Detect which cell encompasses the target text, then output its [X, Y] center coordinate. 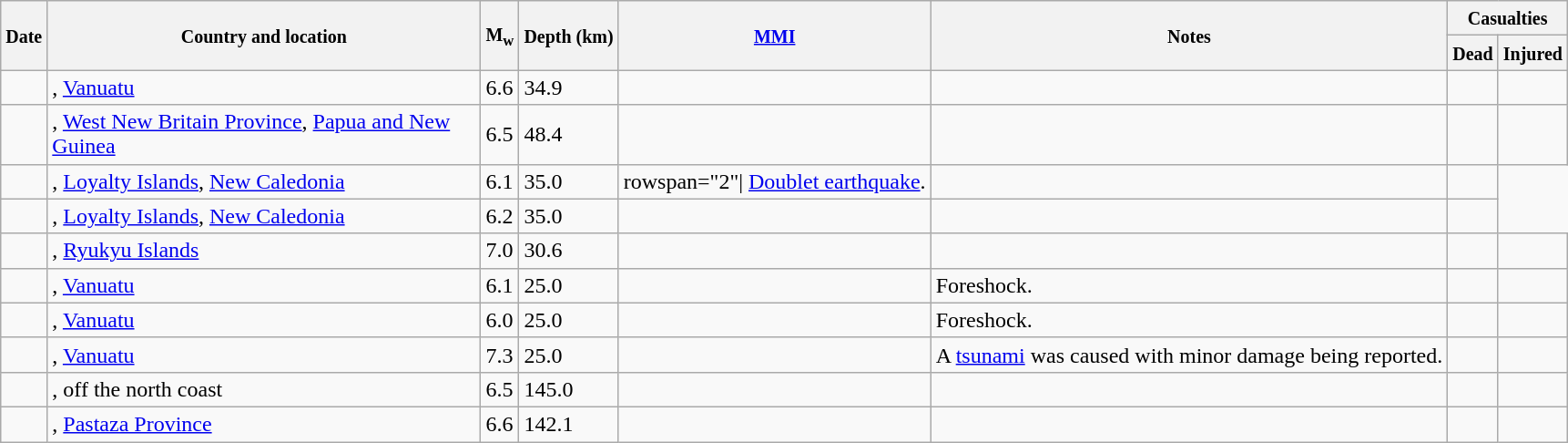
Date [24, 36]
142.1 [568, 424]
, West New Britain Province, Papua and New Guinea [264, 135]
Depth (km) [568, 36]
rowspan="2"| Doublet earthquake. [774, 181]
Country and location [264, 36]
A tsunami was caused with minor damage being reported. [1189, 355]
Injured [1532, 53]
, Pastaza Province [264, 424]
6.0 [500, 320]
MMI [774, 36]
Mw [500, 36]
145.0 [568, 389]
Casualties [1508, 18]
Notes [1189, 36]
7.0 [500, 251]
, off the north coast [264, 389]
6.2 [500, 216]
7.3 [500, 355]
48.4 [568, 135]
, Ryukyu Islands [264, 251]
34.9 [568, 88]
30.6 [568, 251]
Dead [1473, 53]
